Search for the cell housing the specified text and yield its (x, y) center coordinate. 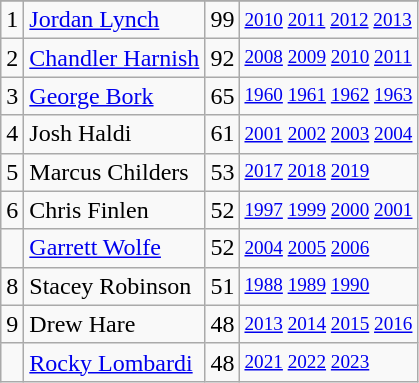
51 (222, 286)
6 (12, 210)
53 (222, 172)
2001 2002 2003 2004 (328, 134)
2017 2018 2019 (328, 172)
61 (222, 134)
92 (222, 58)
1988 1989 1990 (328, 286)
3 (12, 96)
Rocky Lombardi (114, 362)
1997 1999 2000 2001 (328, 210)
2004 2005 2006 (328, 248)
1 (12, 20)
Jordan Lynch (114, 20)
2 (12, 58)
99 (222, 20)
65 (222, 96)
9 (12, 324)
2008 2009 2010 2011 (328, 58)
2010 2011 2012 2013 (328, 20)
1960 1961 1962 1963 (328, 96)
Chandler Harnish (114, 58)
Drew Hare (114, 324)
5 (12, 172)
George Bork (114, 96)
Marcus Childers (114, 172)
2021 2022 2023 (328, 362)
4 (12, 134)
Stacey Robinson (114, 286)
8 (12, 286)
Chris Finlen (114, 210)
Josh Haldi (114, 134)
2013 2014 2015 2016 (328, 324)
Garrett Wolfe (114, 248)
